Identify which cell holds the provided text, then report its [x, y] central coordinate. 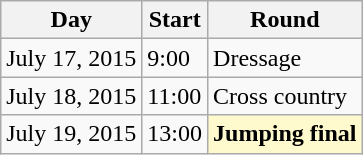
Dressage [285, 58]
July 19, 2015 [72, 134]
July 17, 2015 [72, 58]
Round [285, 20]
13:00 [175, 134]
Cross country [285, 96]
Start [175, 20]
9:00 [175, 58]
11:00 [175, 96]
July 18, 2015 [72, 96]
Day [72, 20]
Jumping final [285, 134]
